Search for the cell housing the specified text and yield its (x, y) center coordinate. 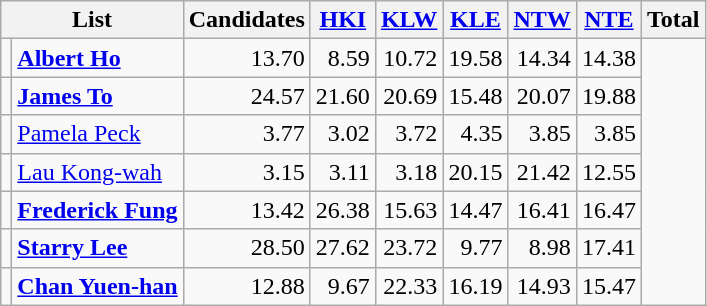
15.48 (476, 96)
23.72 (409, 248)
13.70 (246, 58)
13.42 (246, 210)
19.88 (608, 96)
KLW (409, 20)
Starry Lee (98, 248)
26.38 (342, 210)
3.11 (342, 172)
9.67 (342, 286)
14.47 (476, 210)
Chan Yuen-han (98, 286)
8.59 (342, 58)
3.72 (409, 134)
KLE (476, 20)
21.42 (542, 172)
16.41 (542, 210)
14.38 (608, 58)
28.50 (246, 248)
12.88 (246, 286)
16.19 (476, 286)
3.18 (409, 172)
4.35 (476, 134)
14.34 (542, 58)
21.60 (342, 96)
Lau Kong-wah (98, 172)
20.07 (542, 96)
Pamela Peck (98, 134)
NTW (542, 20)
17.41 (608, 248)
16.47 (608, 210)
12.55 (608, 172)
List (92, 20)
10.72 (409, 58)
3.77 (246, 134)
Frederick Fung (98, 210)
27.62 (342, 248)
3.02 (342, 134)
James To (98, 96)
15.47 (608, 286)
15.63 (409, 210)
8.98 (542, 248)
Candidates (246, 20)
20.69 (409, 96)
Albert Ho (98, 58)
NTE (608, 20)
14.93 (542, 286)
Total (673, 20)
24.57 (246, 96)
19.58 (476, 58)
9.77 (476, 248)
20.15 (476, 172)
HKI (342, 20)
3.15 (246, 172)
22.33 (409, 286)
